Pinpoint the cell where the given text exists, returning its [x, y] midpoint coordinate. 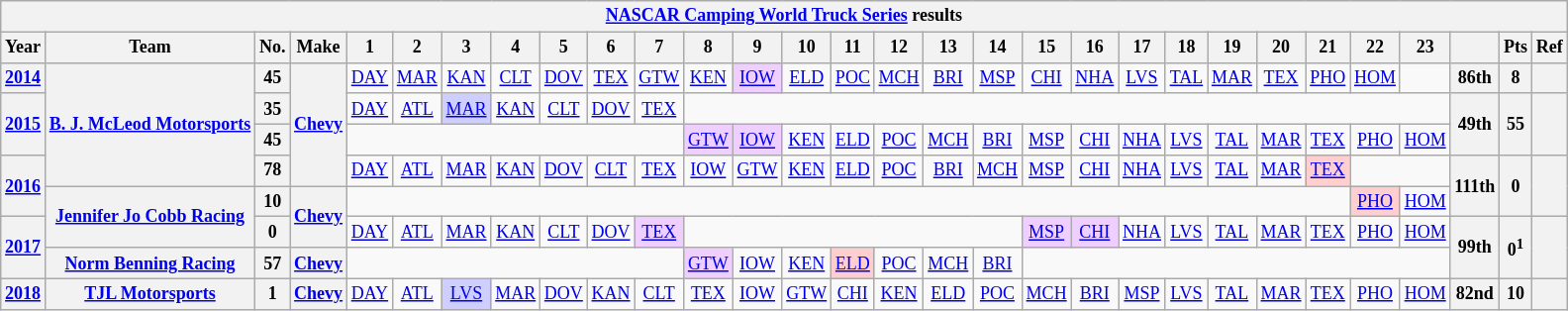
57 [273, 263]
Ref [1549, 48]
2014 [24, 77]
01 [1517, 248]
4 [516, 48]
2016 [24, 186]
Make [319, 48]
Jennifer Jo Cobb Racing [149, 217]
86th [1475, 77]
78 [273, 170]
Pts [1517, 48]
2015 [24, 124]
15 [1046, 48]
7 [659, 48]
2017 [24, 248]
49th [1475, 124]
3 [466, 48]
35 [273, 109]
TJL Motorsports [149, 293]
2 [417, 48]
22 [1376, 48]
13 [948, 48]
19 [1232, 48]
16 [1095, 48]
11 [853, 48]
NASCAR Camping World Truck Series results [784, 16]
B. J. McLeod Motorsports [149, 125]
23 [1425, 48]
55 [1517, 124]
111th [1475, 186]
17 [1142, 48]
20 [1281, 48]
6 [611, 48]
14 [998, 48]
Norm Benning Racing [149, 263]
No. [273, 48]
2018 [24, 293]
12 [899, 48]
18 [1186, 48]
Team [149, 48]
5 [564, 48]
99th [1475, 248]
82nd [1475, 293]
Year [24, 48]
21 [1328, 48]
9 [757, 48]
